Identify which cell holds the provided text, then report its [X, Y] central coordinate. 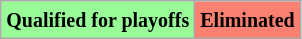
Qualified for playoffs [98, 20]
Eliminated [248, 20]
